Provide the [X, Y] coordinate of the cell's center where the given text is located.  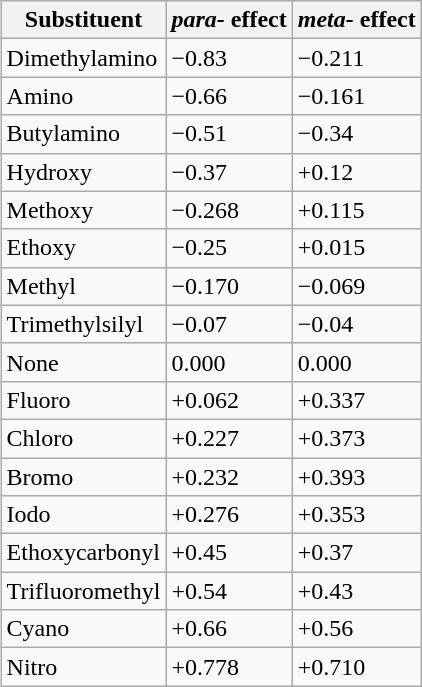
+0.115 [356, 210]
+0.373 [356, 438]
+0.12 [356, 172]
Iodo [84, 515]
−0.25 [229, 248]
+0.710 [356, 667]
+0.45 [229, 553]
+0.062 [229, 400]
+0.778 [229, 667]
−0.268 [229, 210]
−0.83 [229, 58]
Methoxy [84, 210]
Substituent [84, 20]
−0.66 [229, 96]
−0.37 [229, 172]
Trifluoromethyl [84, 591]
+0.232 [229, 477]
Butylamino [84, 134]
Dimethylamino [84, 58]
−0.51 [229, 134]
−0.34 [356, 134]
+0.337 [356, 400]
−0.069 [356, 286]
Ethoxy [84, 248]
+0.276 [229, 515]
Fluoro [84, 400]
Cyano [84, 629]
+0.54 [229, 591]
+0.015 [356, 248]
None [84, 362]
−0.211 [356, 58]
Methyl [84, 286]
Bromo [84, 477]
+0.43 [356, 591]
−0.04 [356, 324]
+0.37 [356, 553]
−0.161 [356, 96]
para- effect [229, 20]
Nitro [84, 667]
+0.66 [229, 629]
+0.227 [229, 438]
Hydroxy [84, 172]
+0.393 [356, 477]
Trimethylsilyl [84, 324]
+0.56 [356, 629]
−0.170 [229, 286]
Ethoxycarbonyl [84, 553]
Amino [84, 96]
Chloro [84, 438]
meta- effect [356, 20]
−0.07 [229, 324]
+0.353 [356, 515]
